From the cell containing the given text, extract its center point as (x, y) coordinate. 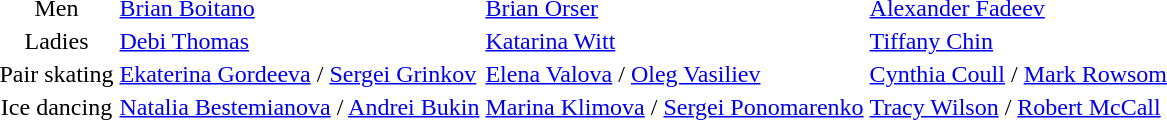
Debi Thomas (300, 41)
Ekaterina Gordeeva / Sergei Grinkov (300, 74)
Elena Valova / Oleg Vasiliev (674, 74)
Katarina Witt (674, 41)
